Provide the [x, y] coordinate of the cell's center where the given text is located.  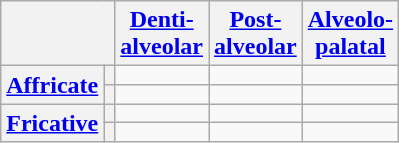
Affricate [52, 85]
Post-alveolar [256, 34]
Denti-alveolar [162, 34]
Fricative [52, 123]
Alveolo-palatal [350, 34]
